Return the [x, y] coordinate for the center point of the cell that contains the specified text.  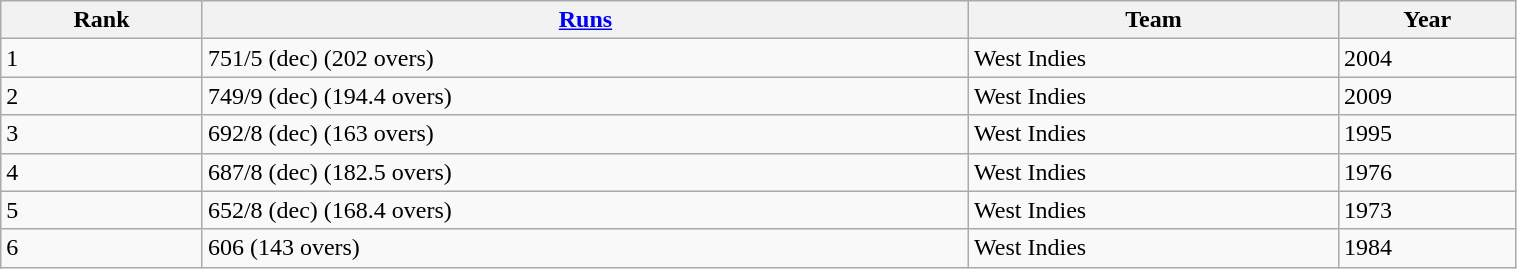
Rank [102, 20]
751/5 (dec) (202 overs) [585, 58]
5 [102, 210]
749/9 (dec) (194.4 overs) [585, 96]
692/8 (dec) (163 overs) [585, 134]
2004 [1428, 58]
687/8 (dec) (182.5 overs) [585, 172]
1995 [1428, 134]
2 [102, 96]
1976 [1428, 172]
Year [1428, 20]
Runs [585, 20]
2009 [1428, 96]
6 [102, 248]
1973 [1428, 210]
606 (143 overs) [585, 248]
1 [102, 58]
652/8 (dec) (168.4 overs) [585, 210]
Team [1154, 20]
1984 [1428, 248]
3 [102, 134]
4 [102, 172]
